Search for the cell housing the specified text and yield its (X, Y) center coordinate. 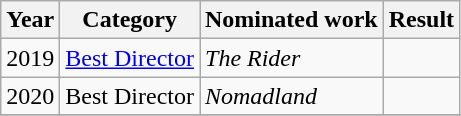
Nomadland (292, 96)
2019 (30, 58)
2020 (30, 96)
Category (130, 20)
Nominated work (292, 20)
Year (30, 20)
The Rider (292, 58)
Result (421, 20)
